Capture the cell that displays the provided text and extract its [X, Y] central coordinate. 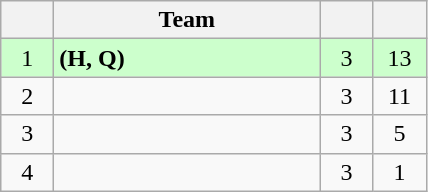
(H, Q) [187, 58]
2 [28, 96]
4 [28, 172]
Team [187, 20]
13 [400, 58]
11 [400, 96]
5 [400, 134]
